For the text-containing cell, return its midpoint in (x, y) coordinate format. 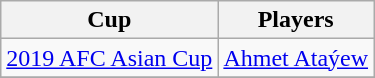
2019 AFC Asian Cup (110, 58)
Ahmet Ataýew (296, 58)
Players (296, 20)
Cup (110, 20)
